Provide the (x, y) coordinate of the cell's center where the given text is located.  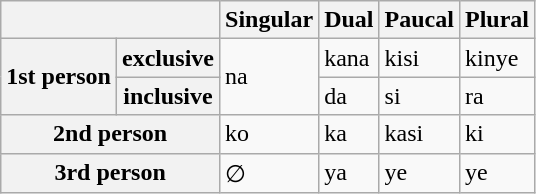
3rd person (110, 173)
na (270, 77)
kisi (419, 58)
Singular (270, 20)
Dual (349, 20)
exclusive (168, 58)
kasi (419, 134)
∅ (270, 173)
Plural (496, 20)
ko (270, 134)
1st person (59, 77)
ki (496, 134)
kinye (496, 58)
ka (349, 134)
si (419, 96)
ya (349, 173)
2nd person (110, 134)
inclusive (168, 96)
kana (349, 58)
ra (496, 96)
Paucal (419, 20)
da (349, 96)
